Find where the given text appears and provide that cell's center as [X, Y] coordinate. 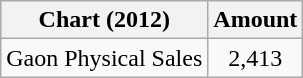
2,413 [256, 58]
Chart (2012) [104, 20]
Amount [256, 20]
Gaon Physical Sales [104, 58]
